Scan for the cell matching the given text and deliver its (x, y) coordinate at center. 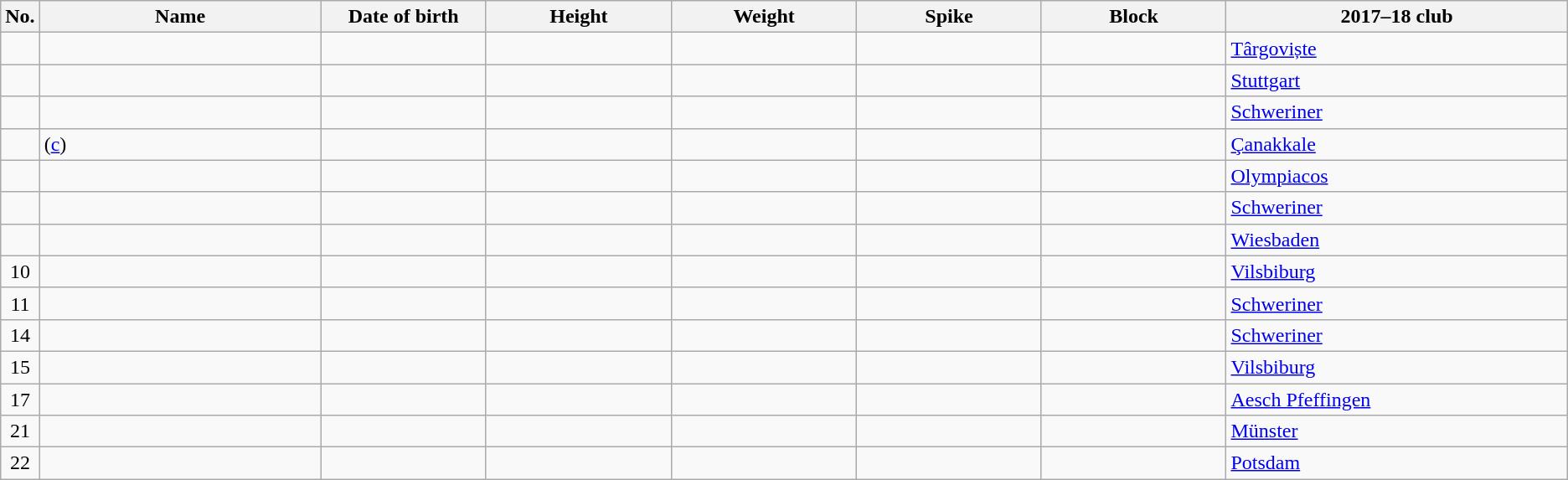
15 (20, 367)
10 (20, 271)
11 (20, 303)
Name (180, 17)
Târgoviște (1397, 49)
2017–18 club (1397, 17)
Weight (764, 17)
17 (20, 400)
14 (20, 335)
Stuttgart (1397, 80)
Münster (1397, 431)
Height (578, 17)
Olympiacos (1397, 176)
Block (1134, 17)
No. (20, 17)
(c) (180, 144)
Potsdam (1397, 463)
Aesch Pfeffingen (1397, 400)
Çanakkale (1397, 144)
Date of birth (404, 17)
Spike (950, 17)
21 (20, 431)
Wiesbaden (1397, 240)
22 (20, 463)
